Output the (X, Y) coordinate of the center of the cell containing the given text.  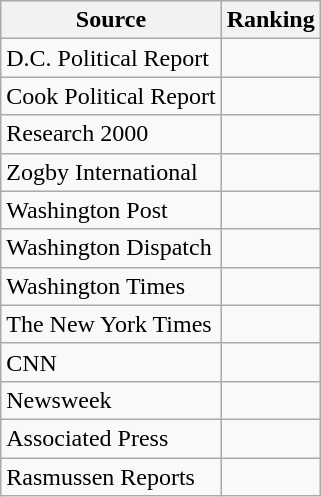
CNN (111, 362)
Zogby International (111, 172)
Washington Times (111, 286)
Cook Political Report (111, 96)
D.C. Political Report (111, 58)
Source (111, 20)
Washington Post (111, 210)
Washington Dispatch (111, 248)
Rasmussen Reports (111, 477)
Associated Press (111, 438)
Research 2000 (111, 134)
The New York Times (111, 324)
Newsweek (111, 400)
Ranking (270, 20)
